Detect which cell encompasses the target text, then output its [X, Y] center coordinate. 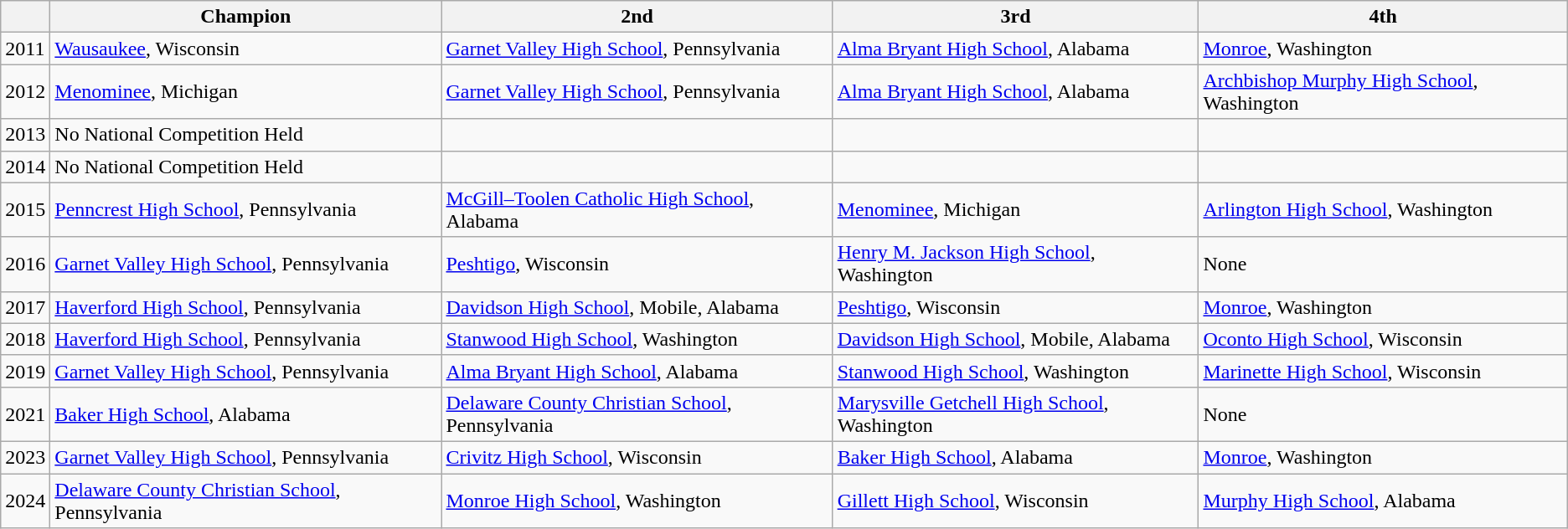
2017 [25, 307]
2018 [25, 339]
2024 [25, 501]
Marinette High School, Wisconsin [1383, 371]
Monroe High School, Washington [637, 501]
Champion [246, 17]
2016 [25, 264]
Gillett High School, Wisconsin [1015, 501]
Archbishop Murphy High School, Washington [1383, 92]
McGill–Toolen Catholic High School, Alabama [637, 209]
2023 [25, 457]
2014 [25, 167]
2nd [637, 17]
2015 [25, 209]
Crivitz High School, Wisconsin [637, 457]
2021 [25, 413]
4th [1383, 17]
Murphy High School, Alabama [1383, 501]
3rd [1015, 17]
Penncrest High School, Pennsylvania [246, 209]
Wausaukee, Wisconsin [246, 49]
2012 [25, 92]
Arlington High School, Washington [1383, 209]
Oconto High School, Wisconsin [1383, 339]
2011 [25, 49]
2019 [25, 371]
Henry M. Jackson High School, Washington [1015, 264]
2013 [25, 135]
Marysville Getchell High School, Washington [1015, 413]
